Scan for the cell matching the given text and deliver its [x, y] coordinate at center. 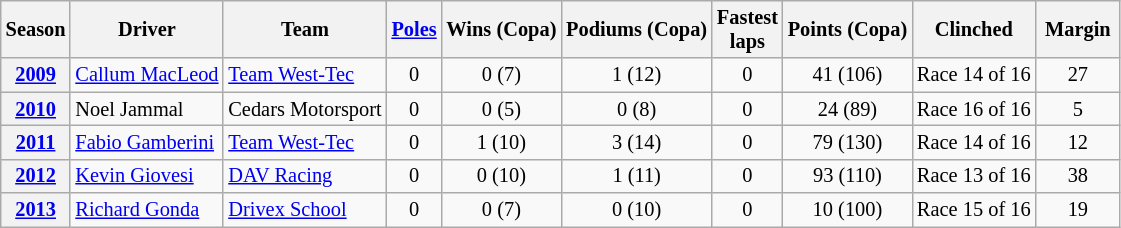
Margin [1078, 29]
Season [36, 29]
24 (89) [848, 109]
Poles [414, 29]
38 [1078, 176]
2009 [36, 75]
5 [1078, 109]
Driver [146, 29]
0 (5) [502, 109]
12 [1078, 142]
Points (Copa) [848, 29]
Clinched [974, 29]
Cedars Motorsport [304, 109]
Team [304, 29]
Richard Gonda [146, 210]
79 (130) [848, 142]
2013 [36, 210]
Kevin Giovesi [146, 176]
2012 [36, 176]
1 (10) [502, 142]
2010 [36, 109]
1 (11) [636, 176]
Wins (Copa) [502, 29]
Fastest laps [748, 29]
2011 [36, 142]
Noel Jammal [146, 109]
Fabio Gamberini [146, 142]
Race 15 of 16 [974, 210]
0 (8) [636, 109]
3 (14) [636, 142]
Callum MacLeod [146, 75]
Podiums (Copa) [636, 29]
27 [1078, 75]
10 (100) [848, 210]
Drivex School [304, 210]
19 [1078, 210]
41 (106) [848, 75]
DAV Racing [304, 176]
Race 16 of 16 [974, 109]
Race 13 of 16 [974, 176]
1 (12) [636, 75]
93 (110) [848, 176]
